Locate the cell with the specified text and output its [x, y] center coordinate. 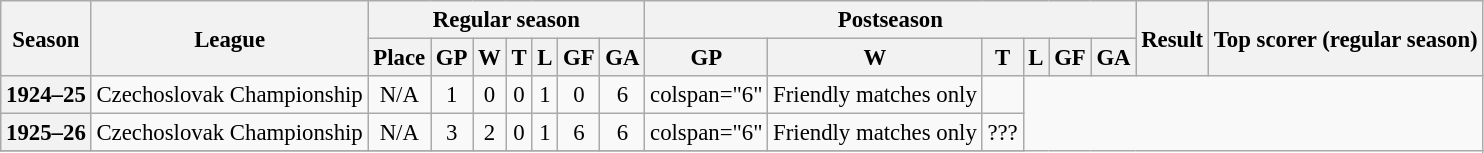
1924–25 [46, 95]
Result [1172, 38]
Postseason [890, 20]
3 [452, 133]
Regular season [506, 20]
2 [490, 133]
League [230, 38]
??? [1002, 133]
Place [399, 58]
Season [46, 38]
1925–26 [46, 133]
Top scorer (regular season) [1345, 38]
